Locate the cell with the specified text and output its (x, y) center coordinate. 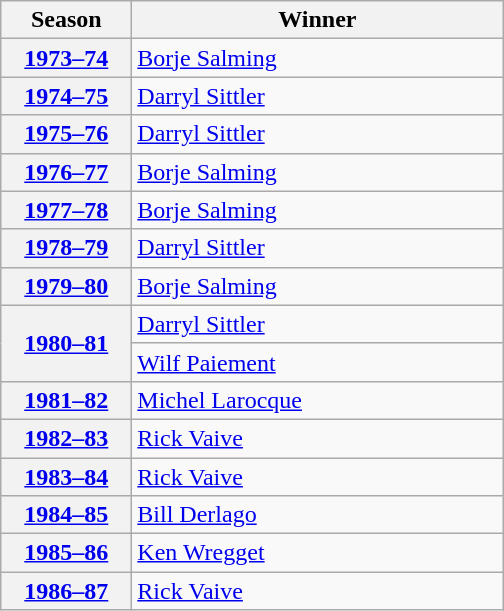
Bill Derlago (318, 515)
1978–79 (66, 248)
1984–85 (66, 515)
1980–81 (66, 343)
1975–76 (66, 134)
1981–82 (66, 400)
1983–84 (66, 477)
1979–80 (66, 286)
Ken Wregget (318, 553)
Wilf Paiement (318, 362)
1986–87 (66, 591)
1976–77 (66, 172)
1973–74 (66, 58)
1974–75 (66, 96)
Michel Larocque (318, 400)
1982–83 (66, 438)
1985–86 (66, 553)
Winner (318, 20)
Season (66, 20)
1977–78 (66, 210)
